Identify which cell holds the provided text, then report its (x, y) central coordinate. 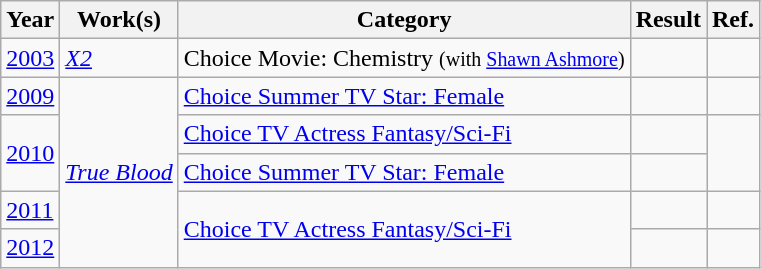
2003 (30, 58)
Choice Movie: Chemistry (with Shawn Ashmore) (404, 58)
2010 (30, 153)
True Blood (119, 172)
Ref. (732, 20)
Work(s) (119, 20)
2009 (30, 96)
Year (30, 20)
Category (404, 20)
2011 (30, 210)
X2 (119, 58)
Result (668, 20)
2012 (30, 248)
